Determine the (X, Y) coordinate at the center of the cell enclosing the given text.  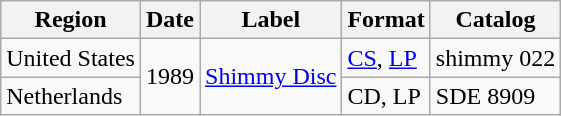
Netherlands (71, 96)
Catalog (495, 20)
shimmy 022 (495, 58)
Shimmy Disc (271, 77)
Format (386, 20)
Label (271, 20)
CS, LP (386, 58)
United States (71, 58)
SDE 8909 (495, 96)
CD, LP (386, 96)
Region (71, 20)
Date (170, 20)
1989 (170, 77)
